Locate the cell with the specified text and output its (x, y) center coordinate. 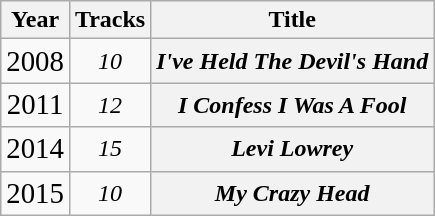
I've Held The Devil's Hand (292, 61)
Title (292, 20)
12 (110, 105)
Year (36, 20)
15 (110, 149)
Levi Lowrey (292, 149)
2011 (36, 105)
Tracks (110, 20)
2008 (36, 61)
2014 (36, 149)
My Crazy Head (292, 193)
I Confess I Was A Fool (292, 105)
2015 (36, 193)
